Extract the (X, Y) coordinate from the center of the cell holding the provided text.  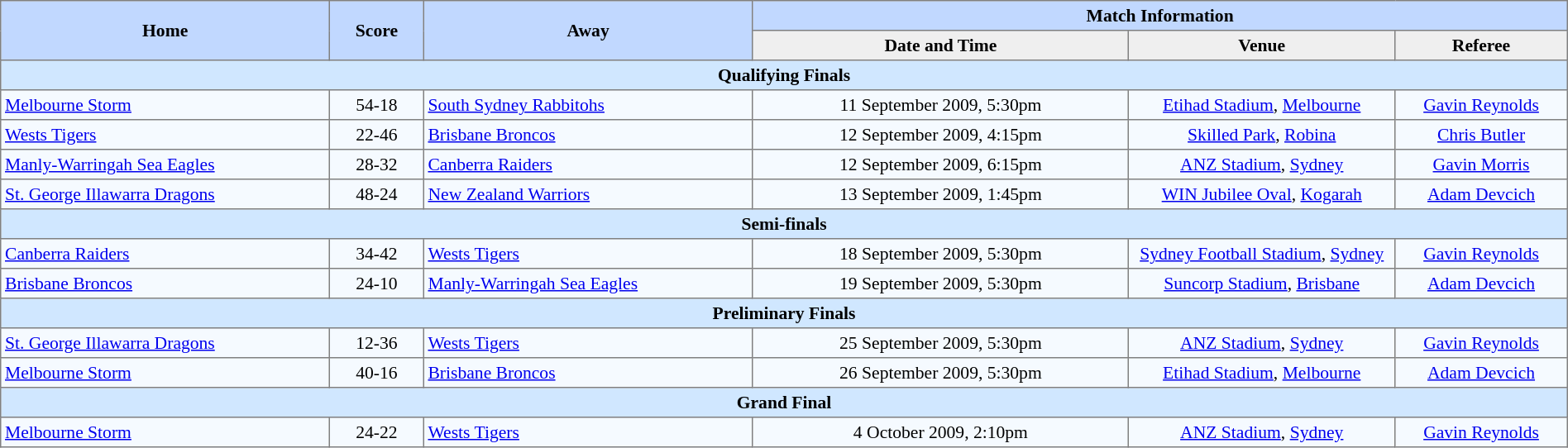
New Zealand Warriors (588, 194)
Venue (1262, 45)
34-42 (377, 254)
WIN Jubilee Oval, Kogarah (1262, 194)
24-22 (377, 432)
Sydney Football Stadium, Sydney (1262, 254)
Preliminary Finals (784, 313)
12-36 (377, 343)
11 September 2009, 5:30pm (941, 105)
Gavin Morris (1481, 164)
Away (588, 31)
13 September 2009, 1:45pm (941, 194)
Grand Final (784, 403)
18 September 2009, 5:30pm (941, 254)
Chris Butler (1481, 135)
12 September 2009, 4:15pm (941, 135)
48-24 (377, 194)
25 September 2009, 5:30pm (941, 343)
Semi-finals (784, 224)
Home (165, 31)
Match Information (1159, 16)
40-16 (377, 373)
South Sydney Rabbitohs (588, 105)
12 September 2009, 6:15pm (941, 164)
28-32 (377, 164)
26 September 2009, 5:30pm (941, 373)
Qualifying Finals (784, 75)
Date and Time (941, 45)
4 October 2009, 2:10pm (941, 432)
Skilled Park, Robina (1262, 135)
19 September 2009, 5:30pm (941, 284)
24-10 (377, 284)
Suncorp Stadium, Brisbane (1262, 284)
54-18 (377, 105)
Score (377, 31)
Referee (1481, 45)
22-46 (377, 135)
